Determine the (x, y) coordinate at the center of the cell enclosing the given text.  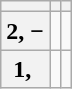
2, − (26, 31)
1, (26, 69)
